Pinpoint the cell where the given text exists, returning its (X, Y) midpoint coordinate. 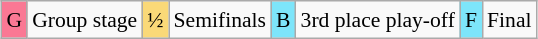
B (284, 20)
F (471, 20)
3rd place play-off (378, 20)
G (14, 20)
Semifinals (220, 20)
½ (155, 20)
Group stage (84, 20)
Final (510, 20)
